Return [X, Y] of the center of cell containing provided text 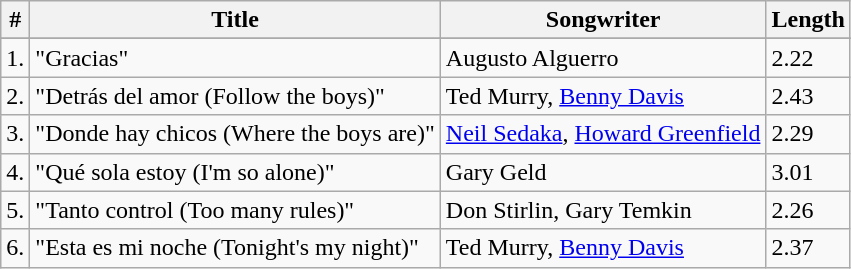
"Donde hay chicos (Where the boys are)" [236, 134]
3.01 [808, 172]
Gary Geld [603, 172]
Augusto Alguerro [603, 58]
6. [16, 248]
Length [808, 20]
"Gracias" [236, 58]
"Esta es mi noche (Tonight's my night)" [236, 248]
4. [16, 172]
2.37 [808, 248]
Title [236, 20]
Songwriter [603, 20]
"Qué sola estoy (I'm so alone)" [236, 172]
Don Stirlin, Gary Temkin [603, 210]
"Detrás del amor (Follow the boys)" [236, 96]
2.29 [808, 134]
1. [16, 58]
5. [16, 210]
# [16, 20]
2.43 [808, 96]
2.22 [808, 58]
2.26 [808, 210]
Neil Sedaka, Howard Greenfield [603, 134]
"Tanto control (Too many rules)" [236, 210]
2. [16, 96]
3. [16, 134]
